For the text-containing cell, return its midpoint in [x, y] coordinate format. 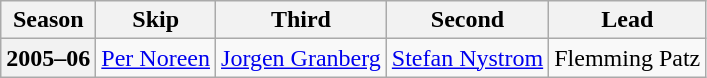
Per Noreen [156, 58]
Season [48, 20]
Jorgen Granberg [302, 58]
Second [467, 20]
Stefan Nystrom [467, 58]
Skip [156, 20]
2005–06 [48, 58]
Lead [628, 20]
Flemming Patz [628, 58]
Third [302, 20]
